Capture the cell that displays the provided text and extract its (x, y) central coordinate. 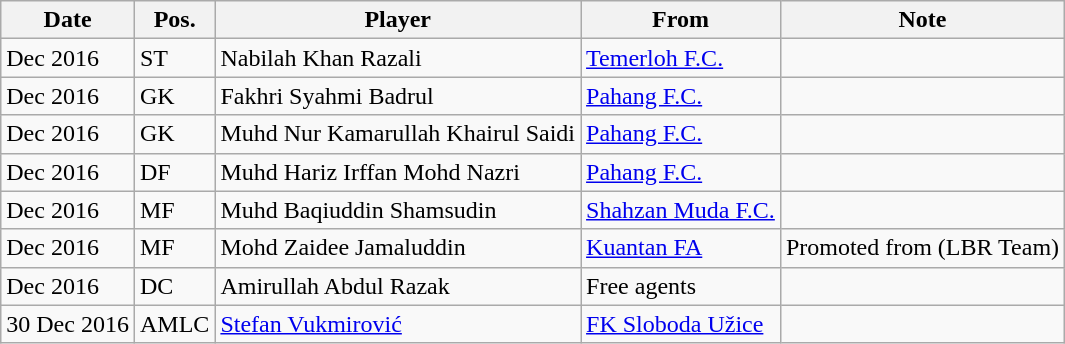
AMLC (174, 324)
Stefan Vukmirović (398, 324)
Shahzan Muda F.C. (681, 210)
Free agents (681, 286)
Muhd Baqiuddin Shamsudin (398, 210)
DF (174, 172)
Temerloh F.C. (681, 58)
Promoted from (LBR Team) (922, 248)
Mohd Zaidee Jamaluddin (398, 248)
Note (922, 20)
Muhd Hariz Irffan Mohd Nazri (398, 172)
Amirullah Abdul Razak (398, 286)
Date (68, 20)
Fakhri Syahmi Badrul (398, 96)
30 Dec 2016 (68, 324)
Kuantan FA (681, 248)
FK Sloboda Užice (681, 324)
Pos. (174, 20)
Nabilah Khan Razali (398, 58)
ST (174, 58)
Muhd Nur Kamarullah Khairul Saidi (398, 134)
DC (174, 286)
Player (398, 20)
From (681, 20)
